Identify which cell holds the provided text, then report its (X, Y) central coordinate. 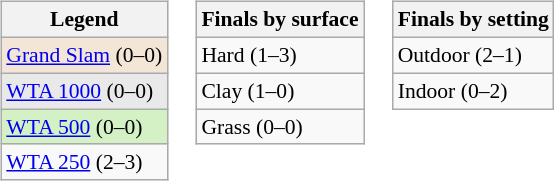
Finals by surface (280, 20)
Legend (84, 20)
WTA 250 (2–3) (84, 162)
Outdoor (2–1) (474, 55)
Grass (0–0) (280, 127)
WTA 500 (0–0) (84, 127)
WTA 1000 (0–0) (84, 91)
Finals by setting (474, 20)
Grand Slam (0–0) (84, 55)
Indoor (0–2) (474, 91)
Clay (1–0) (280, 91)
Hard (1–3) (280, 55)
